Scan for the cell matching the given text and deliver its (x, y) coordinate at center. 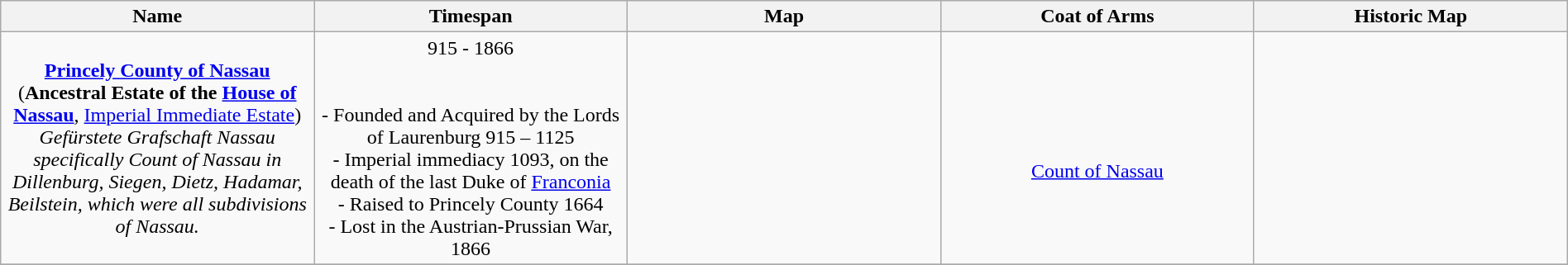
Count of Nassau (1097, 149)
Timespan (471, 17)
Map (784, 17)
Name (157, 17)
Historic Map (1411, 17)
Coat of Arms (1097, 17)
